Find where the given text appears and provide that cell's center as [x, y] coordinate. 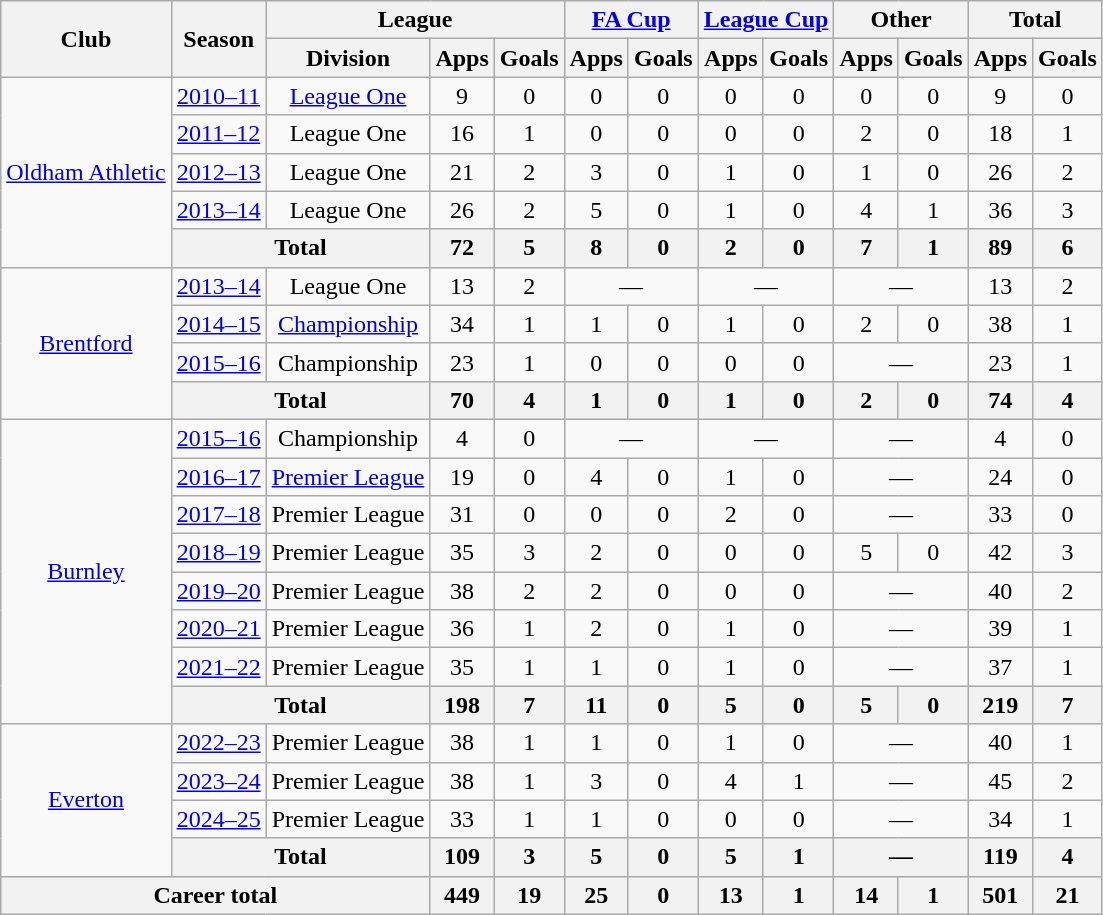
2014–15 [218, 324]
2020–21 [218, 629]
Other [901, 20]
2023–24 [218, 781]
2018–19 [218, 553]
Division [348, 58]
League [415, 20]
2010–11 [218, 96]
39 [1000, 629]
109 [462, 857]
449 [462, 895]
2011–12 [218, 134]
2016–17 [218, 477]
8 [596, 248]
2012–13 [218, 172]
2024–25 [218, 819]
501 [1000, 895]
31 [462, 515]
Club [86, 39]
Career total [216, 895]
25 [596, 895]
Brentford [86, 343]
89 [1000, 248]
FA Cup [631, 20]
219 [1000, 705]
18 [1000, 134]
16 [462, 134]
2022–23 [218, 743]
74 [1000, 400]
42 [1000, 553]
11 [596, 705]
Season [218, 39]
70 [462, 400]
119 [1000, 857]
14 [866, 895]
6 [1068, 248]
Oldham Athletic [86, 172]
198 [462, 705]
2021–22 [218, 667]
League Cup [766, 20]
24 [1000, 477]
Burnley [86, 571]
Everton [86, 800]
2017–18 [218, 515]
45 [1000, 781]
2019–20 [218, 591]
72 [462, 248]
37 [1000, 667]
